Locate the cell with the specified text and output its [x, y] center coordinate. 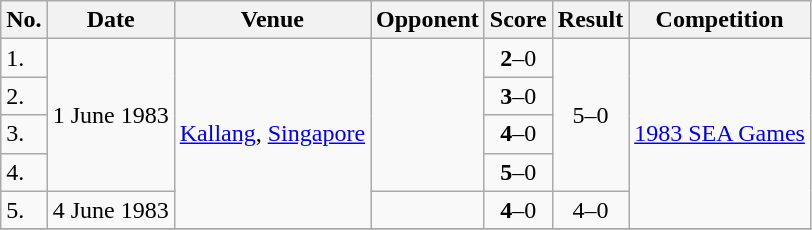
2–0 [518, 58]
1. [24, 58]
Opponent [428, 20]
3–0 [518, 96]
4 June 1983 [110, 210]
Result [590, 20]
Venue [272, 20]
2. [24, 96]
Date [110, 20]
Competition [720, 20]
3. [24, 134]
4. [24, 172]
1 June 1983 [110, 115]
No. [24, 20]
Score [518, 20]
1983 SEA Games [720, 134]
Kallang, Singapore [272, 134]
5. [24, 210]
